For the text-containing cell, return its midpoint in [x, y] coordinate format. 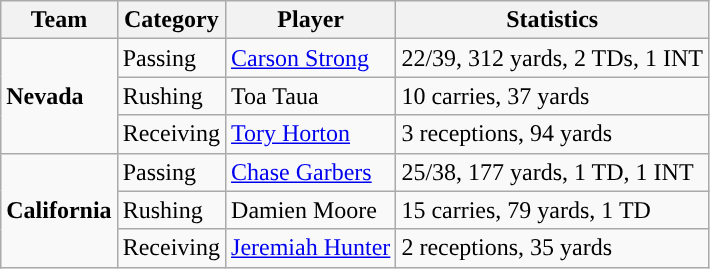
Nevada [59, 96]
22/39, 312 yards, 2 TDs, 1 INT [552, 58]
Player [311, 20]
Damien Moore [311, 210]
Statistics [552, 20]
California [59, 210]
Toa Taua [311, 96]
Team [59, 20]
25/38, 177 yards, 1 TD, 1 INT [552, 172]
2 receptions, 35 yards [552, 248]
Carson Strong [311, 58]
Tory Horton [311, 134]
10 carries, 37 yards [552, 96]
Jeremiah Hunter [311, 248]
Chase Garbers [311, 172]
Category [171, 20]
3 receptions, 94 yards [552, 134]
15 carries, 79 yards, 1 TD [552, 210]
